Identify which cell holds the provided text, then report its [x, y] central coordinate. 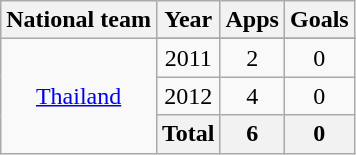
6 [252, 134]
2011 [188, 58]
Apps [252, 20]
Total [188, 134]
2 [252, 58]
National team [79, 20]
4 [252, 96]
2012 [188, 96]
Year [188, 20]
Thailand [79, 96]
Goals [319, 20]
